Return the [x, y] coordinate for the center point of the cell that contains the specified text.  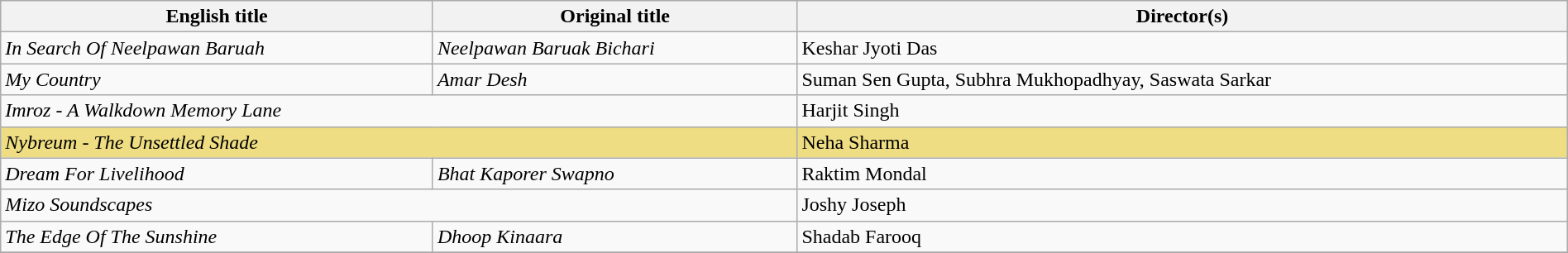
Bhat Kaporer Swapno [614, 174]
Keshar Jyoti Das [1183, 48]
In Search Of Neelpawan Baruah [217, 48]
Amar Desh [614, 79]
Neha Sharma [1183, 142]
Director(s) [1183, 17]
Shadab Farooq [1183, 236]
Harjit Singh [1183, 111]
Neelpawan Baruak Bichari [614, 48]
Dhoop Kinaara [614, 236]
Original title [614, 17]
My Country [217, 79]
English title [217, 17]
Raktim Mondal [1183, 174]
Nybreum - The Unsettled Shade [399, 142]
Joshy Joseph [1183, 205]
Mizo Soundscapes [399, 205]
Dream For Livelihood [217, 174]
Suman Sen Gupta, Subhra Mukhopadhyay, Saswata Sarkar [1183, 79]
The Edge Of The Sunshine [217, 236]
Imroz - A Walkdown Memory Lane [399, 111]
